Pinpoint the cell where the given text exists, returning its (X, Y) midpoint coordinate. 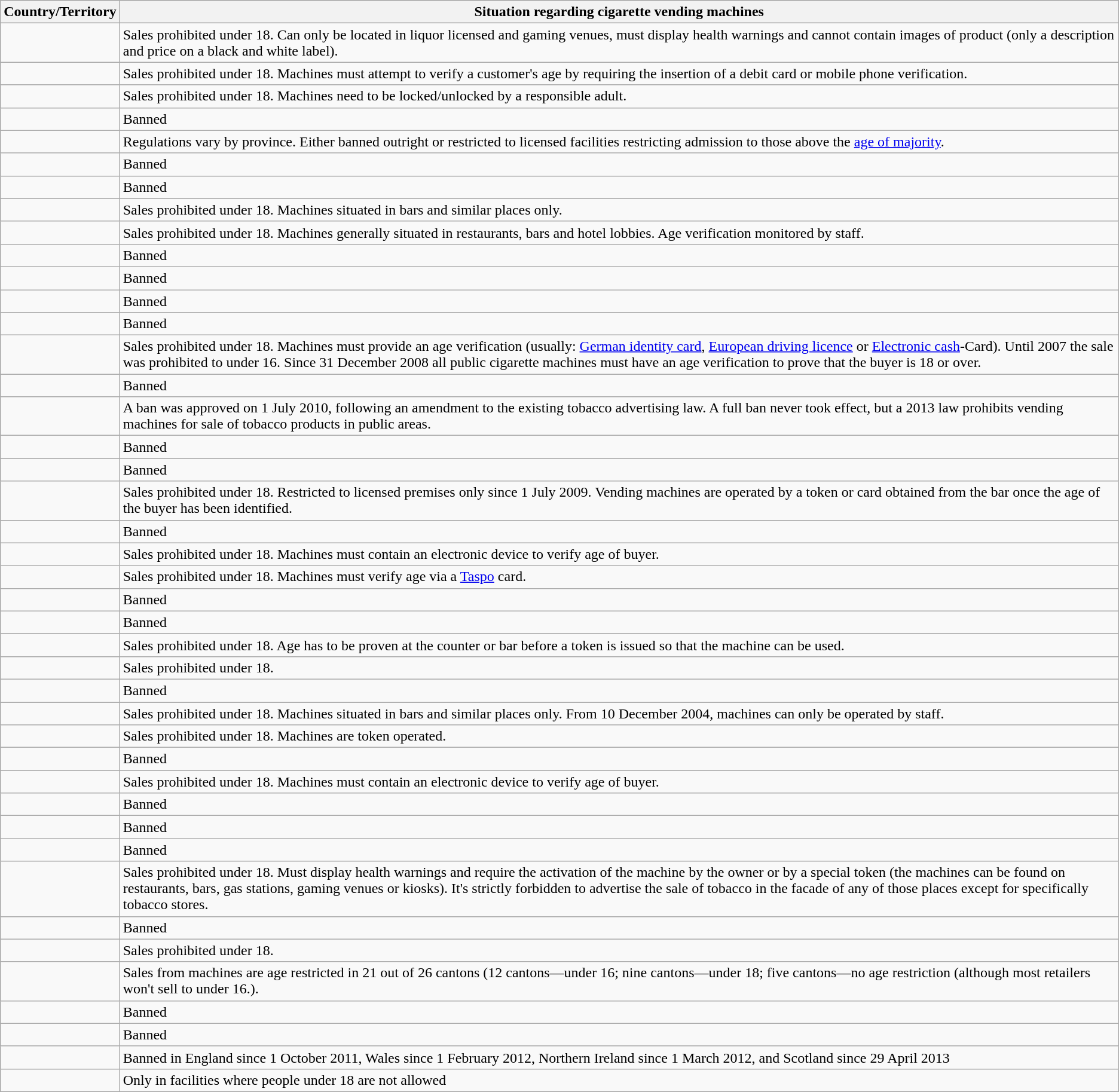
Sales prohibited under 18. Machines are token operated. (619, 736)
Sales prohibited under 18. Machines need to be locked/unlocked by a responsible adult. (619, 96)
Sales prohibited under 18. Machines situated in bars and similar places only. From 10 December 2004, machines can only be operated by staff. (619, 713)
Situation regarding cigarette vending machines (619, 12)
Sales prohibited under 18. Age has to be proven at the counter or bar before a token is issued so that the machine can be used. (619, 645)
Regulations vary by province. Either banned outright or restricted to licensed facilities restricting admission to those above the age of majority. (619, 142)
Banned in England since 1 October 2011, Wales since 1 February 2012, Northern Ireland since 1 March 2012, and Scotland since 29 April 2013 (619, 1057)
Sales prohibited under 18. Machines must verify age via a Taspo card. (619, 577)
Sales prohibited under 18. Machines must attempt to verify a customer's age by requiring the insertion of a debit card or mobile phone verification. (619, 74)
Sales prohibited under 18. Machines situated in bars and similar places only. (619, 210)
Sales prohibited under 18. Machines generally situated in restaurants, bars and hotel lobbies. Age verification monitored by staff. (619, 233)
Country/Territory (60, 12)
Only in facilities where people under 18 are not allowed (619, 1080)
